Provide the [x, y] coordinate of the cell's center where the given text is located.  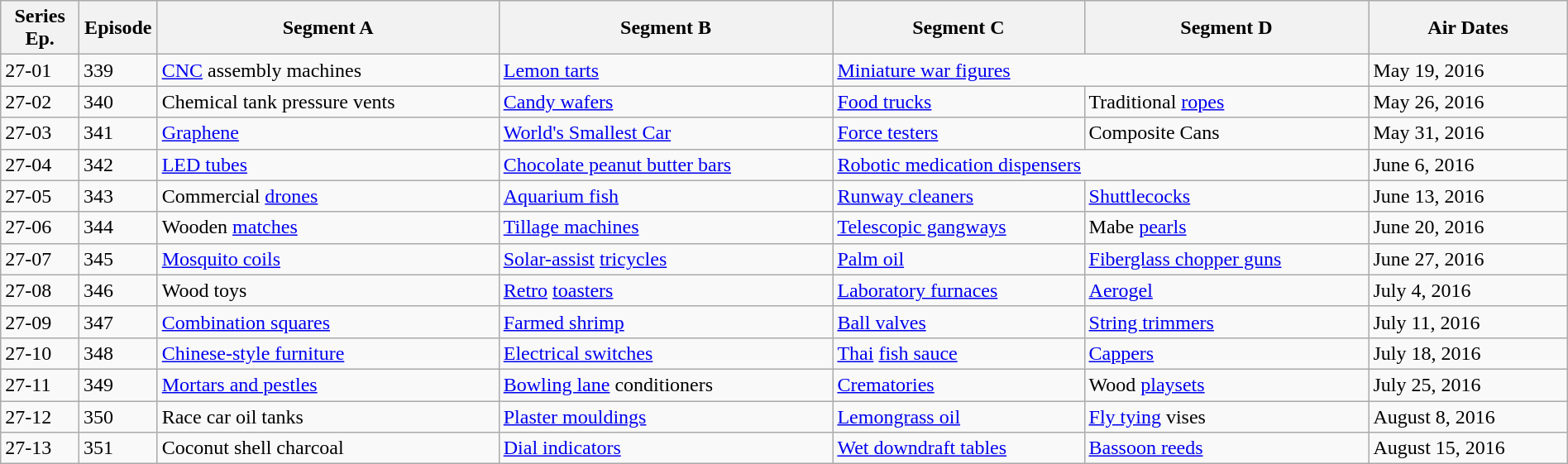
350 [117, 416]
27-11 [40, 385]
Combination squares [327, 322]
27-07 [40, 259]
Shuttlecocks [1226, 196]
Chinese-style furniture [327, 353]
Composite Cans [1226, 133]
Segment B [666, 28]
Lemon tarts [666, 70]
Bowling lane conditioners [666, 385]
27-10 [40, 353]
341 [117, 133]
July 4, 2016 [1468, 290]
LED tubes [327, 165]
Mosquito coils [327, 259]
Wooden matches [327, 227]
Solar-assist tricycles [666, 259]
Miniature war figures [1101, 70]
Ball valves [958, 322]
27-09 [40, 322]
27-03 [40, 133]
Telescopic gangways [958, 227]
27-02 [40, 102]
May 19, 2016 [1468, 70]
June 27, 2016 [1468, 259]
344 [117, 227]
Air Dates [1468, 28]
May 26, 2016 [1468, 102]
343 [117, 196]
339 [117, 70]
Thai fish sauce [958, 353]
Fly tying vises [1226, 416]
Crematories [958, 385]
Series Ep. [40, 28]
Coconut shell charcoal [327, 448]
351 [117, 448]
August 8, 2016 [1468, 416]
World's Smallest Car [666, 133]
Aquarium fish [666, 196]
Tillage machines [666, 227]
Electrical switches [666, 353]
June 20, 2016 [1468, 227]
Race car oil tanks [327, 416]
Cappers [1226, 353]
Commercial drones [327, 196]
Food trucks [958, 102]
Wet downdraft tables [958, 448]
String trimmers [1226, 322]
27-04 [40, 165]
Chemical tank pressure vents [327, 102]
27-12 [40, 416]
27-01 [40, 70]
Laboratory furnaces [958, 290]
348 [117, 353]
27-08 [40, 290]
CNC assembly machines [327, 70]
Segment A [327, 28]
27-06 [40, 227]
Dial indicators [666, 448]
349 [117, 385]
August 15, 2016 [1468, 448]
Mortars and pestles [327, 385]
346 [117, 290]
Wood playsets [1226, 385]
Palm oil [958, 259]
July 11, 2016 [1468, 322]
Robotic medication dispensers [1101, 165]
Chocolate peanut butter bars [666, 165]
July 18, 2016 [1468, 353]
Segment D [1226, 28]
Wood toys [327, 290]
Traditional ropes [1226, 102]
27-13 [40, 448]
July 25, 2016 [1468, 385]
May 31, 2016 [1468, 133]
Graphene [327, 133]
Segment C [958, 28]
Episode [117, 28]
Bassoon reeds [1226, 448]
Retro toasters [666, 290]
342 [117, 165]
Fiberglass chopper guns [1226, 259]
Mabe pearls [1226, 227]
340 [117, 102]
27-05 [40, 196]
Plaster mouldings [666, 416]
June 13, 2016 [1468, 196]
347 [117, 322]
Aerogel [1226, 290]
Farmed shrimp [666, 322]
Runway cleaners [958, 196]
345 [117, 259]
Lemongrass oil [958, 416]
Force testers [958, 133]
June 6, 2016 [1468, 165]
Candy wafers [666, 102]
